Extract the [x, y] coordinate from the center of the cell holding the provided text.  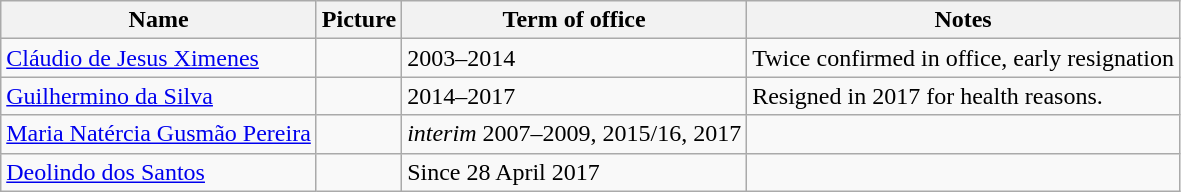
interim 2007–2009, 2015/16, 2017 [574, 134]
Resigned in 2017 for health reasons. [964, 96]
Since 28 April 2017 [574, 172]
2014–2017 [574, 96]
Deolindo dos Santos [159, 172]
Cláudio de Jesus Ximenes [159, 58]
Picture [358, 20]
2003–2014 [574, 58]
Twice confirmed in office, early resignation [964, 58]
Name [159, 20]
Term of office [574, 20]
Maria Natércia Gusmão Pereira [159, 134]
Guilhermino da Silva [159, 96]
Notes [964, 20]
